Capture the cell that displays the provided text and extract its (x, y) central coordinate. 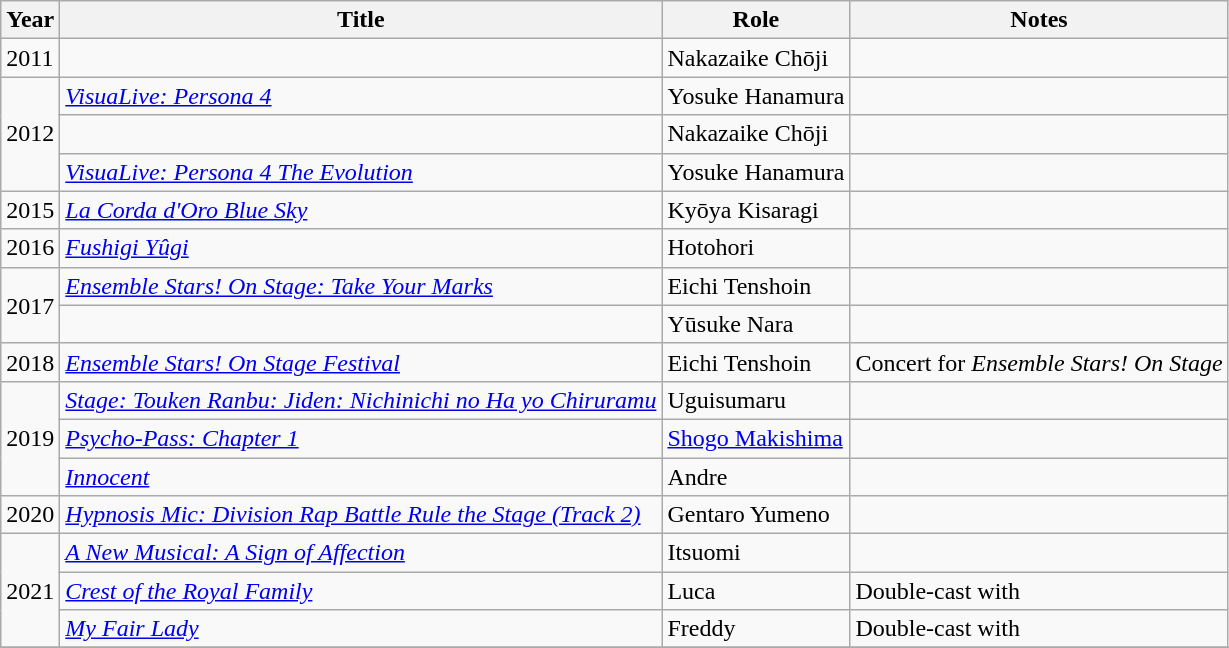
Gentaro Yumeno (756, 515)
Hotohori (756, 248)
Year (30, 20)
2017 (30, 305)
Yūsuke Nara (756, 324)
Notes (1039, 20)
Kyōya Kisaragi (756, 210)
Shogo Makishima (756, 438)
2016 (30, 248)
Fushigi Yûgi (361, 248)
Uguisumaru (756, 400)
Luca (756, 591)
VisuaLive: Persona 4 The Evolution (361, 172)
Itsuomi (756, 553)
2019 (30, 438)
Hypnosis Mic: Division Rap Battle Rule the Stage (Track 2) (361, 515)
Freddy (756, 629)
VisuaLive: Persona 4 (361, 96)
2018 (30, 362)
Title (361, 20)
2011 (30, 58)
Role (756, 20)
2015 (30, 210)
My Fair Lady (361, 629)
2021 (30, 591)
Andre (756, 477)
Psycho-Pass: Chapter 1 (361, 438)
Stage: Touken Ranbu: Jiden: Nichinichi no Ha yo Chiruramu (361, 400)
Innocent (361, 477)
Concert for Ensemble Stars! On Stage (1039, 362)
Ensemble Stars! On Stage: Take Your Marks (361, 286)
Crest of the Royal Family (361, 591)
A New Musical: A Sign of Affection (361, 553)
2020 (30, 515)
La Corda d'Oro Blue Sky (361, 210)
Ensemble Stars! On Stage Festival (361, 362)
2012 (30, 134)
